Capture the cell that displays the provided text and extract its [X, Y] central coordinate. 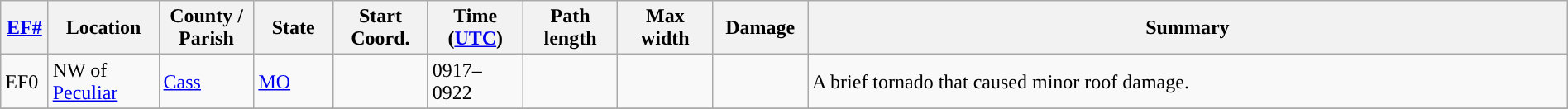
State [294, 28]
EF0 [25, 81]
Location [103, 28]
Time (UTC) [475, 28]
MO [294, 81]
Path length [571, 28]
Start Coord. [380, 28]
Summary [1188, 28]
0917–0922 [475, 81]
Cass [207, 81]
Damage [761, 28]
Max width [665, 28]
EF# [25, 28]
County / Parish [207, 28]
A brief tornado that caused minor roof damage. [1188, 81]
NW of Peculiar [103, 81]
